Pinpoint the cell where the given text exists, returning its [x, y] midpoint coordinate. 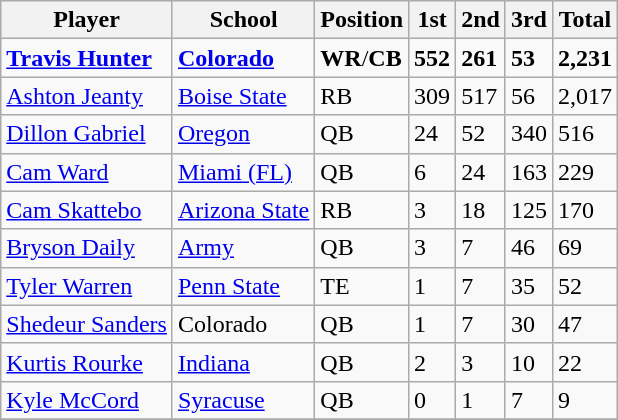
WR/CB [362, 58]
Army [243, 248]
517 [481, 96]
Arizona State [243, 210]
Kurtis Rourke [87, 362]
2 [432, 362]
309 [432, 96]
Player [87, 20]
0 [432, 400]
Tyler Warren [87, 286]
516 [584, 134]
Dillon Gabriel [87, 134]
2nd [481, 20]
163 [528, 172]
Miami (FL) [243, 172]
Shedeur Sanders [87, 324]
Cam Ward [87, 172]
3rd [528, 20]
229 [584, 172]
69 [584, 248]
35 [528, 286]
22 [584, 362]
261 [481, 58]
Boise State [243, 96]
Kyle McCord [87, 400]
53 [528, 58]
Cam Skattebo [87, 210]
1st [432, 20]
56 [528, 96]
Travis Hunter [87, 58]
30 [528, 324]
Penn State [243, 286]
Syracuse [243, 400]
46 [528, 248]
Bryson Daily [87, 248]
6 [432, 172]
TE [362, 286]
2,231 [584, 58]
18 [481, 210]
340 [528, 134]
552 [432, 58]
170 [584, 210]
Total [584, 20]
47 [584, 324]
Indiana [243, 362]
School [243, 20]
Oregon [243, 134]
9 [584, 400]
Ashton Jeanty [87, 96]
10 [528, 362]
125 [528, 210]
Position [362, 20]
2,017 [584, 96]
